From the cell containing the given text, extract its center point as [x, y] coordinate. 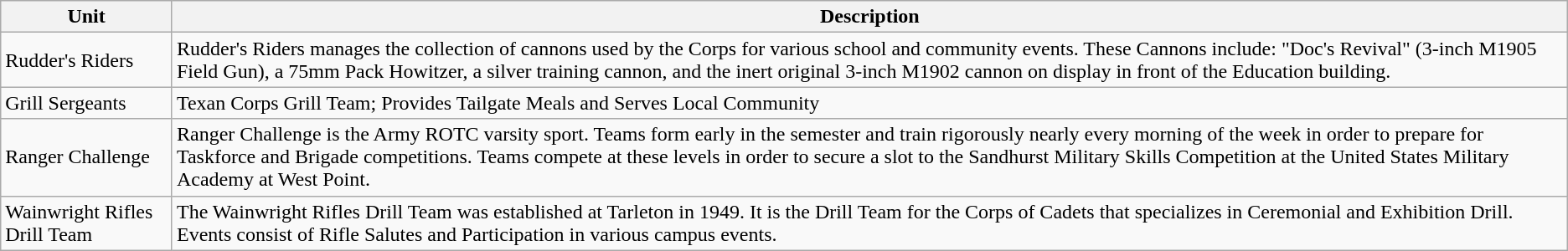
Rudder's Riders [87, 60]
Wainwright Rifles Drill Team [87, 223]
Ranger Challenge [87, 157]
Description [869, 17]
Texan Corps Grill Team; Provides Tailgate Meals and Serves Local Community [869, 103]
Unit [87, 17]
Grill Sergeants [87, 103]
